Determine the (X, Y) coordinate at the center of the cell enclosing the given text.  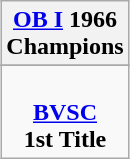
BVSC1st Title (65, 112)
OB I 1966Champions (65, 34)
